Capture the cell that displays the provided text and extract its [x, y] central coordinate. 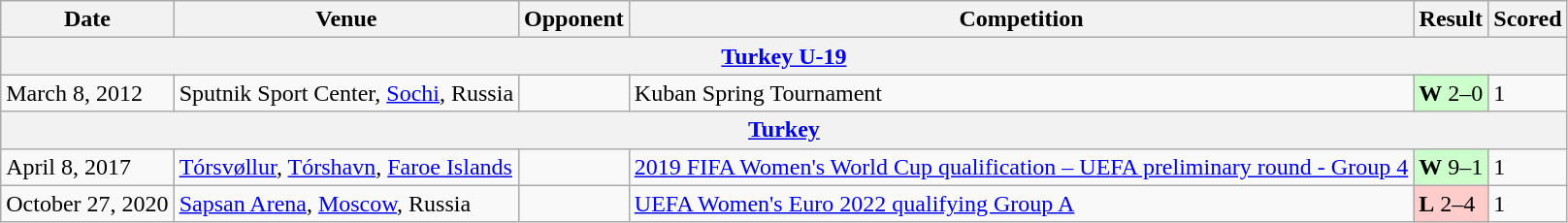
Sputnik Sport Center, Sochi, Russia [345, 93]
March 8, 2012 [87, 93]
W 2–0 [1452, 93]
Result [1452, 19]
Opponent [574, 19]
W 9–1 [1452, 167]
L 2–4 [1452, 204]
UEFA Women's Euro 2022 qualifying Group A [1021, 204]
Sapsan Arena, Moscow, Russia [345, 204]
Scored [1527, 19]
Kuban Spring Tournament [1021, 93]
October 27, 2020 [87, 204]
Venue [345, 19]
Date [87, 19]
April 8, 2017 [87, 167]
Turkey U-19 [784, 56]
2019 FIFA Women's World Cup qualification – UEFA preliminary round - Group 4 [1021, 167]
Competition [1021, 19]
Turkey [784, 130]
Tórsvøllur, Tórshavn, Faroe Islands [345, 167]
